Search for the cell housing the specified text and yield its (X, Y) center coordinate. 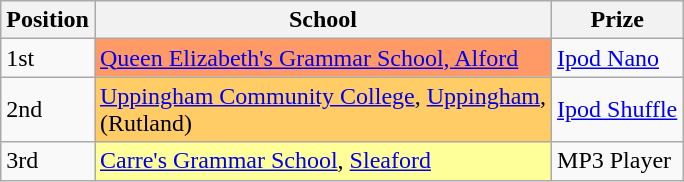
Prize (618, 20)
MP3 Player (618, 161)
1st (48, 58)
School (322, 20)
Uppingham Community College, Uppingham,(Rutland) (322, 110)
Ipod Shuffle (618, 110)
Queen Elizabeth's Grammar School, Alford (322, 58)
Ipod Nano (618, 58)
Carre's Grammar School, Sleaford (322, 161)
3rd (48, 161)
Position (48, 20)
2nd (48, 110)
